Determine the (X, Y) coordinate at the center of the cell enclosing the given text.  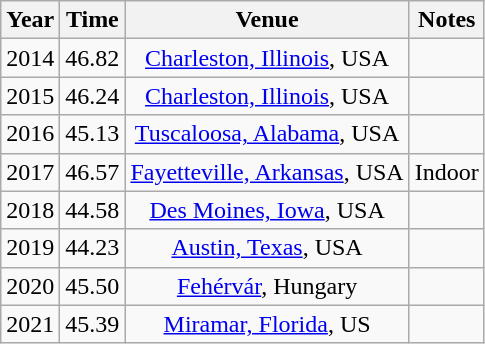
2014 (30, 58)
Miramar, Florida, US (267, 324)
2017 (30, 172)
Austin, Texas, USA (267, 248)
45.13 (92, 134)
2015 (30, 96)
Venue (267, 20)
2019 (30, 248)
46.82 (92, 58)
2016 (30, 134)
45.39 (92, 324)
44.58 (92, 210)
2020 (30, 286)
Time (92, 20)
Indoor (446, 172)
46.24 (92, 96)
Fayetteville, Arkansas, USA (267, 172)
Fehérvár, Hungary (267, 286)
Tuscaloosa, Alabama, USA (267, 134)
44.23 (92, 248)
2021 (30, 324)
Notes (446, 20)
45.50 (92, 286)
Des Moines, Iowa, USA (267, 210)
2018 (30, 210)
46.57 (92, 172)
Year (30, 20)
